Scan for the cell matching the given text and deliver its [x, y] coordinate at center. 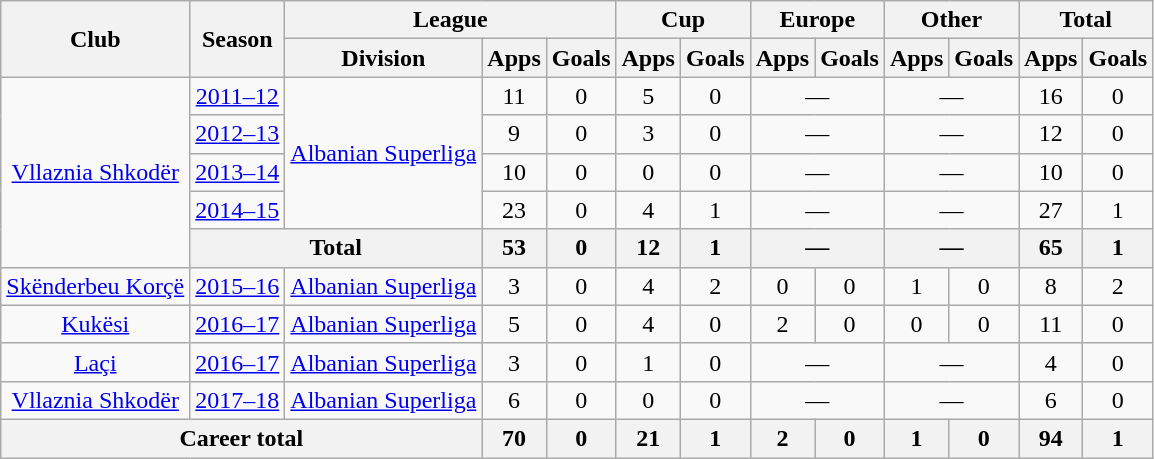
Club [96, 39]
2014–15 [238, 210]
9 [514, 134]
70 [514, 438]
21 [648, 438]
League [450, 20]
2015–16 [238, 286]
2012–13 [238, 134]
Cup [683, 20]
Europe [817, 20]
2013–14 [238, 172]
Season [238, 39]
2011–12 [238, 96]
Career total [242, 438]
Division [384, 58]
65 [1051, 248]
Skënderbeu Korçë [96, 286]
Kukësi [96, 324]
Other [951, 20]
53 [514, 248]
23 [514, 210]
94 [1051, 438]
16 [1051, 96]
Laçi [96, 362]
27 [1051, 210]
2017–18 [238, 400]
8 [1051, 286]
